Extract the (x, y) coordinate from the center of the cell holding the provided text.  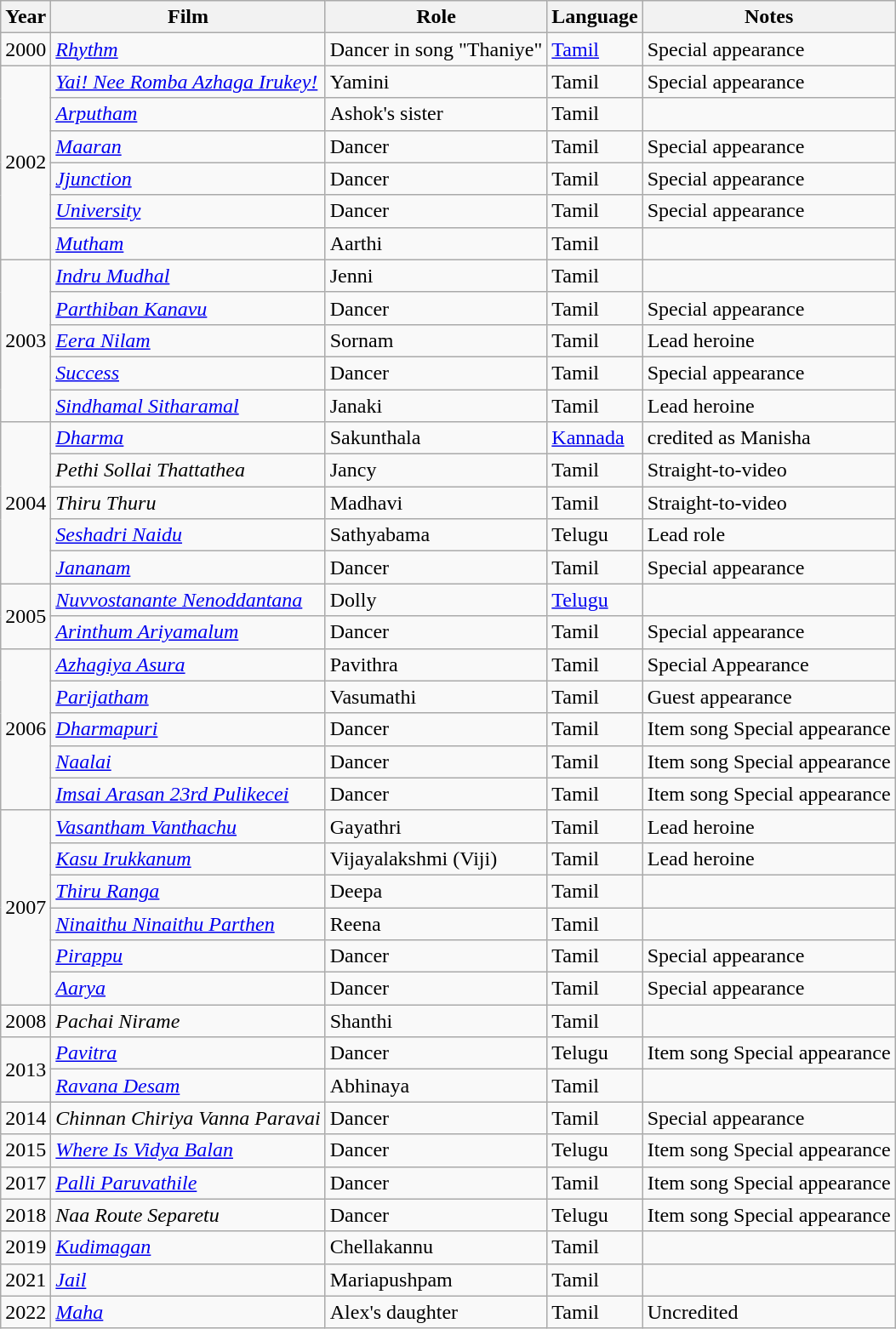
Palli Paruvathile (188, 1183)
Mariapushpam (436, 1280)
Ninaithu Ninaithu Parthen (188, 923)
Success (188, 373)
2013 (26, 1069)
2007 (26, 907)
Ravana Desam (188, 1086)
Naa Route Separetu (188, 1215)
Pethi Sollai Thattathea (188, 471)
Year (26, 17)
Film (188, 17)
Guest appearance (769, 697)
Janaki (436, 406)
Dharmapuri (188, 729)
Notes (769, 17)
Jancy (436, 471)
Pachai Nirame (188, 1021)
Vasumathi (436, 697)
Azhagiya Asura (188, 664)
Seshadri Naidu (188, 535)
Ashok's sister (436, 114)
Arputham (188, 114)
2018 (26, 1215)
Imsai Arasan 23rd Pulikecei (188, 794)
Nuvvostanante Nenoddantana (188, 600)
Aarthi (436, 243)
Reena (436, 923)
Lead role (769, 535)
2021 (26, 1280)
Maaran (188, 146)
2019 (26, 1247)
Naalai (188, 761)
Thiru Ranga (188, 891)
Aarya (188, 989)
Shanthi (436, 1021)
Sindhamal Sitharamal (188, 406)
Pavithra (436, 664)
Vasantham Vanthachu (188, 826)
Thiru Thuru (188, 503)
Special Appearance (769, 664)
Chellakannu (436, 1247)
Dancer in song "Thaniye" (436, 49)
Indru Mudhal (188, 276)
2014 (26, 1118)
Eera Nilam (188, 340)
2002 (26, 163)
Chinnan Chiriya Vanna Paravai (188, 1118)
Jananam (188, 568)
2015 (26, 1150)
Pavitra (188, 1053)
Gayathri (436, 826)
Mutham (188, 243)
Arinthum Ariyamalum (188, 632)
Uncredited (769, 1312)
Pirappu (188, 956)
Jenni (436, 276)
Deepa (436, 891)
Language (595, 17)
Kudimagan (188, 1247)
Sornam (436, 340)
Alex's daughter (436, 1312)
Kasu Irukkanum (188, 858)
Madhavi (436, 503)
Sakunthala (436, 438)
Dharma (188, 438)
2005 (26, 616)
Vijayalakshmi (Viji) (436, 858)
Yai! Nee Romba Azhaga Irukey! (188, 82)
Parijatham (188, 697)
2000 (26, 49)
Dolly (436, 600)
2006 (26, 729)
Kannada (595, 438)
Maha (188, 1312)
2004 (26, 503)
2008 (26, 1021)
Jail (188, 1280)
Where Is Vidya Balan (188, 1150)
2022 (26, 1312)
2017 (26, 1183)
Parthiban Kanavu (188, 308)
Role (436, 17)
credited as Manisha (769, 438)
University (188, 211)
Yamini (436, 82)
Abhinaya (436, 1086)
2003 (26, 340)
Rhythm (188, 49)
Jjunction (188, 179)
Sathyabama (436, 535)
